From the cell containing the given text, extract its center point as [x, y] coordinate. 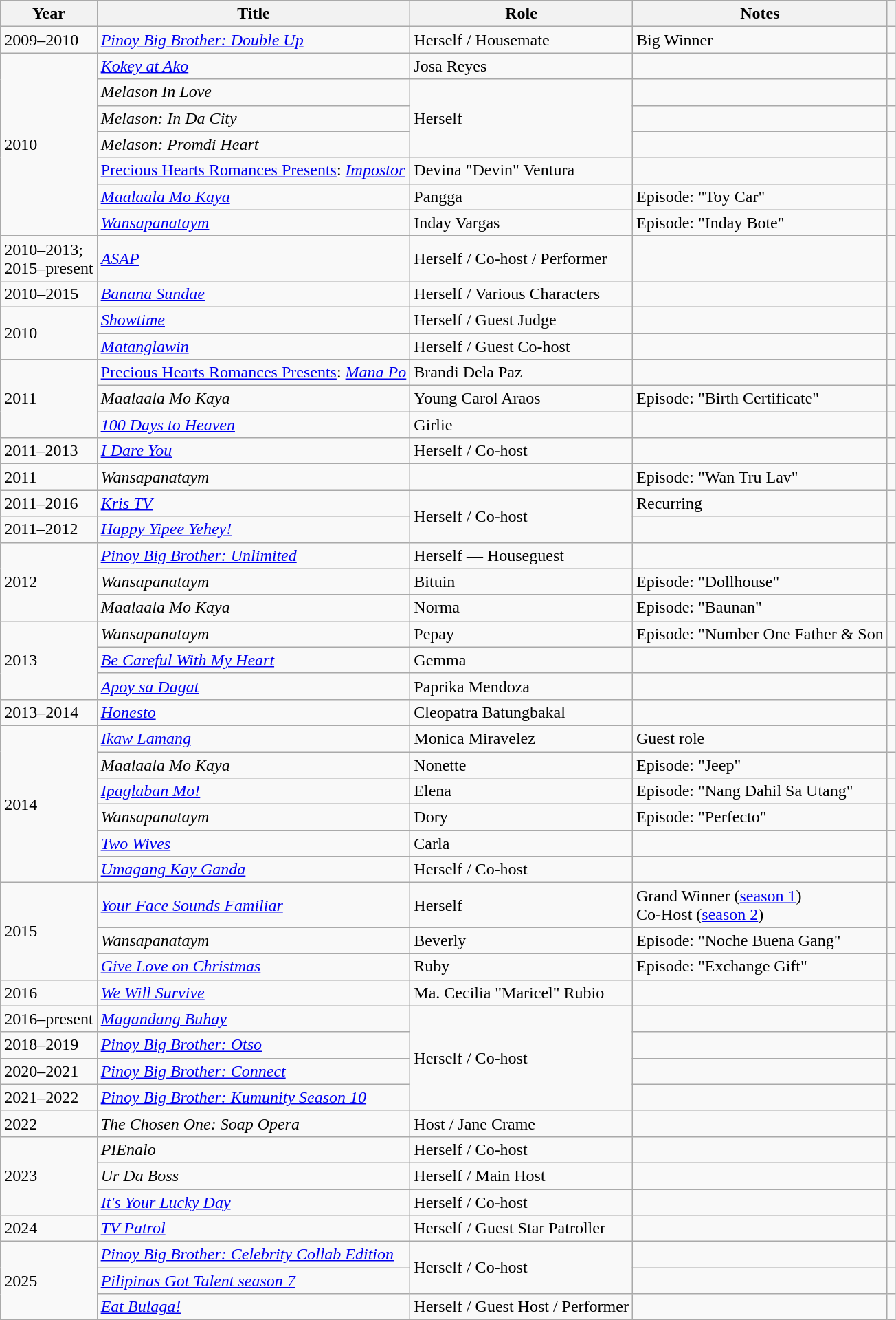
Melason: In Da City [254, 118]
Episode: "Nang Dahil Sa Utang" [760, 791]
Bituin [522, 582]
Episode: "Birth Certificate" [760, 399]
2024 [49, 1229]
2011–2013 [49, 451]
2018–2019 [49, 1045]
Honesto [254, 712]
Girlie [522, 425]
2023 [49, 1176]
Ikaw Lamang [254, 738]
Host / Jane Crame [522, 1123]
Norma [522, 608]
Year [49, 14]
Episode: "Toy Car" [760, 197]
Herself / Co-host / Performer [522, 258]
Cleopatra Batungbakal [522, 712]
Eat Bulaga! [254, 1307]
2013 [49, 660]
Beverly [522, 940]
Apoy sa Dagat [254, 686]
2022 [49, 1123]
2012 [49, 582]
Give Love on Christmas [254, 967]
Melason: Promdi Heart [254, 144]
2021–2022 [49, 1097]
2020–2021 [49, 1071]
Umagang Kay Ganda [254, 870]
Showtime [254, 320]
PIEnalo [254, 1149]
Pinoy Big Brother: Celebrity Collab Edition [254, 1255]
Episode: "Noche Buena Gang" [760, 940]
It's Your Lucky Day [254, 1202]
2010–2015 [49, 294]
2011–2016 [49, 503]
Banana Sundae [254, 294]
Gemma [522, 660]
Dory [522, 817]
Precious Hearts Romances Presents: Impostor [254, 170]
Be Careful With My Heart [254, 660]
Kokey at Ako [254, 66]
100 Days to Heaven [254, 425]
2014 [49, 804]
TV Patrol [254, 1229]
Carla [522, 844]
Your Face Sounds Familiar [254, 905]
Devina "Devin" Ventura [522, 170]
Kris TV [254, 503]
Paprika Mendoza [522, 686]
Inday Vargas [522, 223]
Nonette [522, 765]
Herself — Houseguest [522, 555]
2025 [49, 1281]
Ipaglaban Mo! [254, 791]
Guest role [760, 738]
We Will Survive [254, 993]
Two Wives [254, 844]
Grand Winner (season 1)Co-Host (season 2) [760, 905]
Role [522, 14]
Magandang Buhay [254, 1019]
2016–present [49, 1019]
Elena [522, 791]
2015 [49, 931]
Episode: "Baunan" [760, 608]
Pinoy Big Brother: Unlimited [254, 555]
Ma. Cecilia "Maricel" Rubio [522, 993]
Pinoy Big Brother: Kumunity Season 10 [254, 1097]
Ruby [522, 967]
Recurring [760, 503]
Pinoy Big Brother: Connect [254, 1071]
I Dare You [254, 451]
Episode: "Jeep" [760, 765]
Episode: "Number One Father & Son [760, 634]
Melason In Love [254, 92]
Ur Da Boss [254, 1176]
2010–2013;2015–present [49, 258]
Notes [760, 14]
Herself / Main Host [522, 1176]
Matanglawin [254, 346]
Monica Miravelez [522, 738]
Herself / Guest Host / Performer [522, 1307]
Episode: "Perfecto" [760, 817]
Pinoy Big Brother: Double Up [254, 40]
Herself / Guest Judge [522, 320]
Episode: "Exchange Gift" [760, 967]
Episode: "Inday Bote" [760, 223]
Title [254, 14]
The Chosen One: Soap Opera [254, 1123]
Episode: "Wan Tru Lav" [760, 477]
Episode: "Dollhouse" [760, 582]
Precious Hearts Romances Presents: Mana Po [254, 373]
Herself / Housemate [522, 40]
Pinoy Big Brother: Otso [254, 1045]
Herself / Guest Star Patroller [522, 1229]
2011–2012 [49, 529]
2013–2014 [49, 712]
Pangga [522, 197]
2009–2010 [49, 40]
Herself / Guest Co-host [522, 346]
Big Winner [760, 40]
Pepay [522, 634]
Brandi Dela Paz [522, 373]
Josa Reyes [522, 66]
Herself / Various Characters [522, 294]
ASAP [254, 258]
Young Carol Araos [522, 399]
Happy Yipee Yehey! [254, 529]
2016 [49, 993]
Pilipinas Got Talent season 7 [254, 1281]
